Scan for the cell matching the given text and deliver its (x, y) coordinate at center. 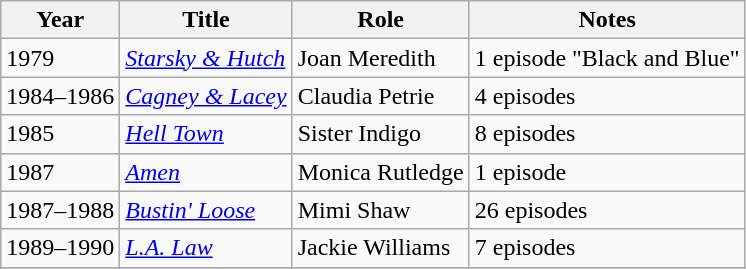
Hell Town (206, 134)
8 episodes (607, 134)
Notes (607, 20)
1985 (60, 134)
Claudia Petrie (380, 96)
Monica Rutledge (380, 172)
Title (206, 20)
Cagney & Lacey (206, 96)
26 episodes (607, 210)
1984–1986 (60, 96)
Joan Meredith (380, 58)
Amen (206, 172)
Mimi Shaw (380, 210)
Starsky & Hutch (206, 58)
1 episode "Black and Blue" (607, 58)
Year (60, 20)
1 episode (607, 172)
L.A. Law (206, 248)
1987–1988 (60, 210)
Sister Indigo (380, 134)
1979 (60, 58)
1989–1990 (60, 248)
7 episodes (607, 248)
4 episodes (607, 96)
1987 (60, 172)
Jackie Williams (380, 248)
Bustin' Loose (206, 210)
Role (380, 20)
